Pinpoint the cell where the given text exists, returning its (X, Y) midpoint coordinate. 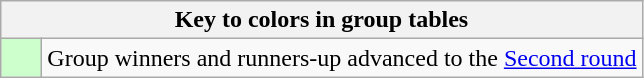
Group winners and runners-up advanced to the Second round (342, 58)
Key to colors in group tables (322, 20)
